Find where the given text appears and provide that cell's center as [X, Y] coordinate. 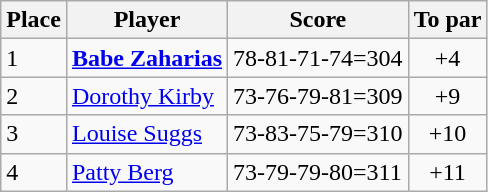
+9 [448, 96]
Player [146, 20]
+4 [448, 58]
Dorothy Kirby [146, 96]
Babe Zaharias [146, 58]
2 [34, 96]
78-81-71-74=304 [318, 58]
73-79-79-80=311 [318, 172]
+11 [448, 172]
Louise Suggs [146, 134]
73-76-79-81=309 [318, 96]
3 [34, 134]
Score [318, 20]
To par [448, 20]
4 [34, 172]
Patty Berg [146, 172]
1 [34, 58]
73-83-75-79=310 [318, 134]
+10 [448, 134]
Place [34, 20]
